Scan for the cell matching the given text and deliver its [X, Y] coordinate at center. 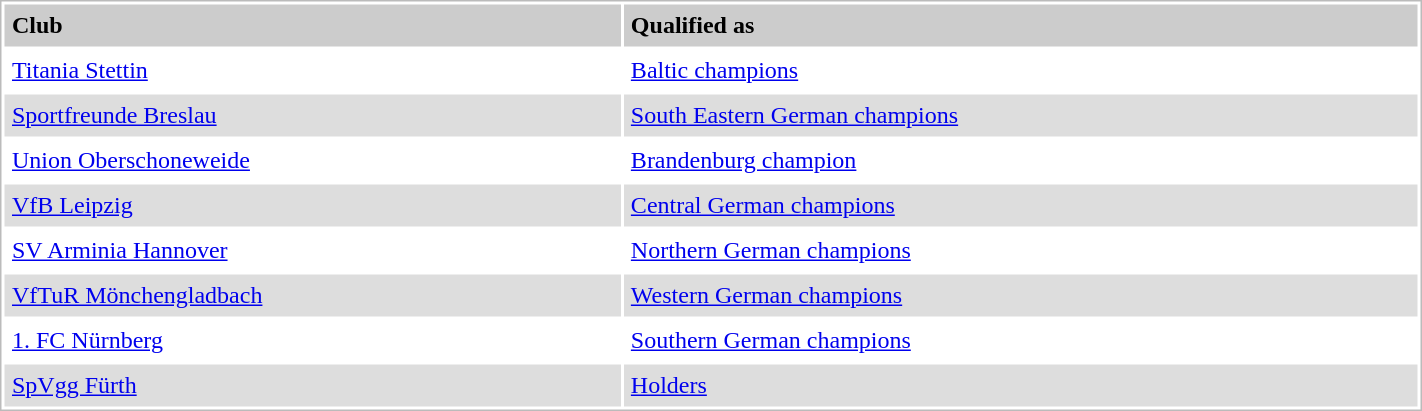
1. FC Nürnberg [312, 341]
VfTuR Mönchengladbach [312, 295]
Brandenburg champion [1020, 161]
Northern German champions [1020, 251]
Club [312, 25]
Southern German champions [1020, 341]
Qualified as [1020, 25]
VfB Leipzig [312, 205]
Western German champions [1020, 295]
Baltic champions [1020, 71]
Central German champions [1020, 205]
SV Arminia Hannover [312, 251]
Holders [1020, 385]
Union Oberschoneweide [312, 161]
SpVgg Fürth [312, 385]
South Eastern German champions [1020, 115]
Titania Stettin [312, 71]
Sportfreunde Breslau [312, 115]
